Capture the cell that displays the provided text and extract its (X, Y) central coordinate. 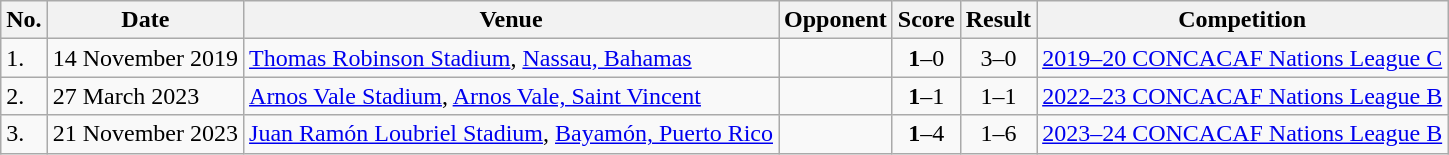
14 November 2019 (145, 58)
Date (145, 20)
No. (24, 20)
Result (998, 20)
1–4 (926, 134)
Thomas Robinson Stadium, Nassau, Bahamas (512, 58)
1–6 (998, 134)
1–0 (926, 58)
2023–24 CONCACAF Nations League B (1242, 134)
3. (24, 134)
2019–20 CONCACAF Nations League C (1242, 58)
Venue (512, 20)
Arnos Vale Stadium, Arnos Vale, Saint Vincent (512, 96)
21 November 2023 (145, 134)
1. (24, 58)
2. (24, 96)
Opponent (836, 20)
Juan Ramón Loubriel Stadium, Bayamón, Puerto Rico (512, 134)
27 March 2023 (145, 96)
Score (926, 20)
2022–23 CONCACAF Nations League B (1242, 96)
Competition (1242, 20)
3–0 (998, 58)
